Extract the (X, Y) coordinate from the center of the cell holding the provided text.  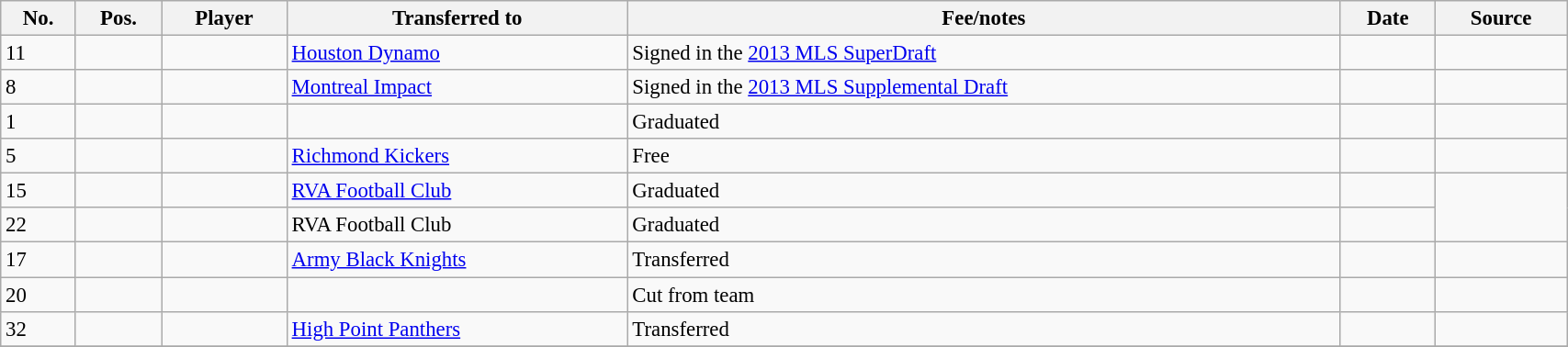
No. (39, 18)
High Point Panthers (457, 329)
8 (39, 87)
Army Black Knights (457, 260)
11 (39, 53)
Cut from team (984, 295)
Richmond Kickers (457, 156)
Transferred to (457, 18)
Signed in the 2013 MLS SuperDraft (984, 53)
Houston Dynamo (457, 53)
Signed in the 2013 MLS Supplemental Draft (984, 87)
20 (39, 295)
5 (39, 156)
Date (1388, 18)
Fee/notes (984, 18)
Free (984, 156)
32 (39, 329)
Montreal Impact (457, 87)
17 (39, 260)
Source (1501, 18)
Pos. (118, 18)
Player (224, 18)
15 (39, 191)
22 (39, 225)
1 (39, 122)
